Scan for the cell matching the given text and deliver its [x, y] coordinate at center. 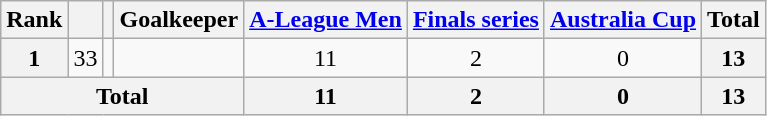
33 [86, 58]
1 [34, 58]
Finals series [476, 20]
Goalkeeper [179, 20]
Australia Cup [622, 20]
Rank [34, 20]
A-League Men [326, 20]
